Provide the (X, Y) coordinate of the cell's center where the given text is located.  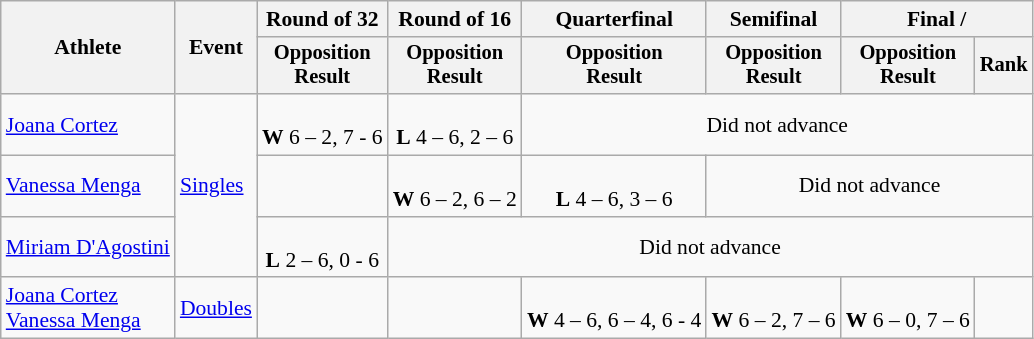
W 6 – 2, 6 – 2 (455, 186)
L 4 – 6, 3 – 6 (614, 186)
W 4 – 6, 6 – 4, 6 - 4 (614, 308)
W 6 – 0, 7 – 6 (908, 308)
Quarterfinal (614, 19)
Rank (1004, 66)
Event (216, 48)
L 4 – 6, 2 – 6 (455, 124)
L 2 – 6, 0 - 6 (322, 248)
Round of 16 (455, 19)
Singles (216, 186)
Vanessa Menga (88, 186)
Round of 32 (322, 19)
Final / (937, 19)
Joana CortezVanessa Menga (88, 308)
W 6 – 2, 7 – 6 (773, 308)
Miriam D'Agostini (88, 248)
Athlete (88, 48)
Joana Cortez (88, 124)
Doubles (216, 308)
W 6 – 2, 7 - 6 (322, 124)
Semifinal (773, 19)
